Return (X, Y) of the center of cell containing provided text 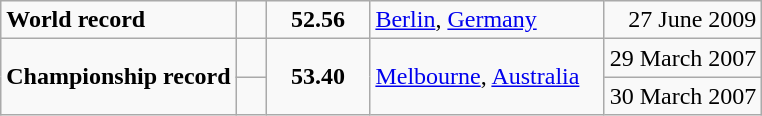
Championship record (118, 77)
29 March 2007 (683, 58)
30 March 2007 (683, 96)
27 June 2009 (683, 20)
Berlin, Germany (487, 20)
Melbourne, Australia (487, 77)
World record (118, 20)
52.56 (318, 20)
53.40 (318, 77)
